Find where the given text appears and provide that cell's center as [x, y] coordinate. 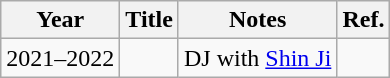
Notes [257, 20]
2021–2022 [60, 58]
Ref. [364, 20]
DJ with Shin Ji [257, 58]
Year [60, 20]
Title [150, 20]
